Find where the given text appears and provide that cell's center as (x, y) coordinate. 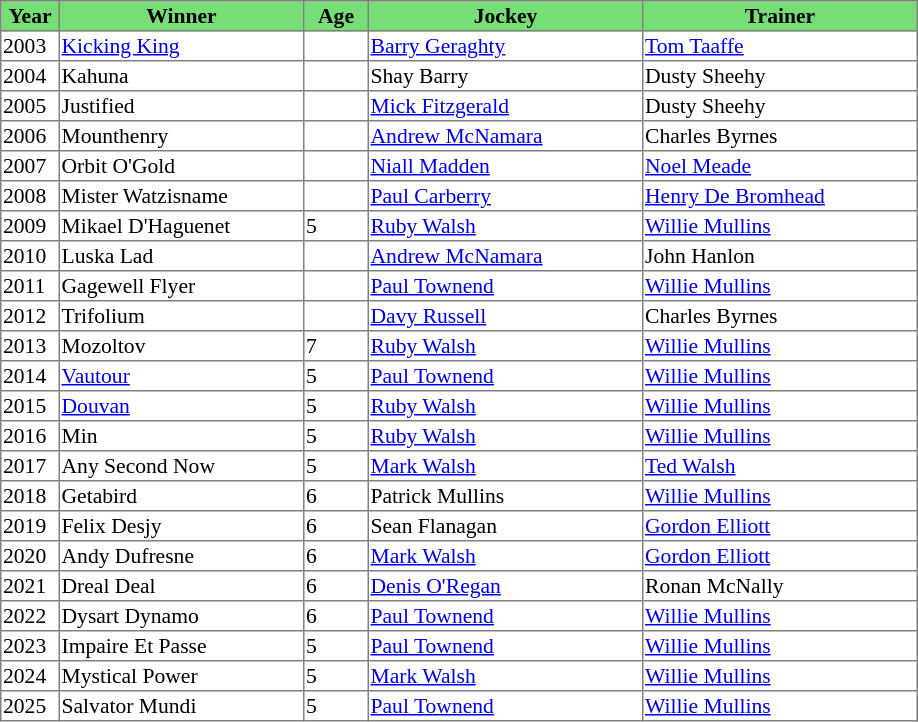
2019 (30, 526)
Paul Carberry (505, 196)
2004 (30, 76)
2024 (30, 676)
Winner (181, 16)
2021 (30, 586)
Tom Taaffe (780, 46)
Mozoltov (181, 346)
Jockey (505, 16)
Luska Lad (181, 256)
Orbit O'Gold (181, 166)
2017 (30, 466)
Mystical Power (181, 676)
Mick Fitzgerald (505, 106)
2014 (30, 376)
Age (336, 16)
Patrick Mullins (505, 496)
2013 (30, 346)
Vautour (181, 376)
Dreal Deal (181, 586)
2015 (30, 406)
Andy Dufresne (181, 556)
Justified (181, 106)
Henry De Bromhead (780, 196)
Salvator Mundi (181, 706)
2016 (30, 436)
2008 (30, 196)
Year (30, 16)
Impaire Et Passe (181, 646)
Davy Russell (505, 316)
Felix Desjy (181, 526)
Noel Meade (780, 166)
2010 (30, 256)
2006 (30, 136)
2020 (30, 556)
Getabird (181, 496)
2009 (30, 226)
7 (336, 346)
2025 (30, 706)
Niall Madden (505, 166)
2011 (30, 286)
Ted Walsh (780, 466)
2023 (30, 646)
Douvan (181, 406)
Denis O'Regan (505, 586)
Mounthenry (181, 136)
Min (181, 436)
2003 (30, 46)
Gagewell Flyer (181, 286)
2012 (30, 316)
Trainer (780, 16)
2022 (30, 616)
2005 (30, 106)
John Hanlon (780, 256)
Mikael D'Haguenet (181, 226)
Sean Flanagan (505, 526)
2018 (30, 496)
Barry Geraghty (505, 46)
2007 (30, 166)
Mister Watzisname (181, 196)
Ronan McNally (780, 586)
Shay Barry (505, 76)
Trifolium (181, 316)
Any Second Now (181, 466)
Kahuna (181, 76)
Dysart Dynamo (181, 616)
Kicking King (181, 46)
